Determine the (x, y) coordinate at the center of the cell enclosing the given text.  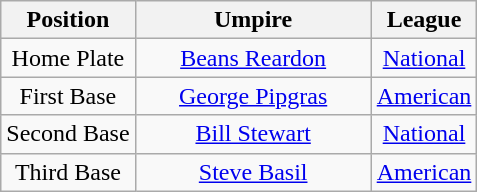
Third Base (68, 172)
League (424, 20)
Position (68, 20)
George Pipgras (253, 96)
Second Base (68, 134)
Home Plate (68, 58)
First Base (68, 96)
Umpire (253, 20)
Bill Stewart (253, 134)
Steve Basil (253, 172)
Beans Reardon (253, 58)
